Detect which cell encompasses the target text, then output its (x, y) center coordinate. 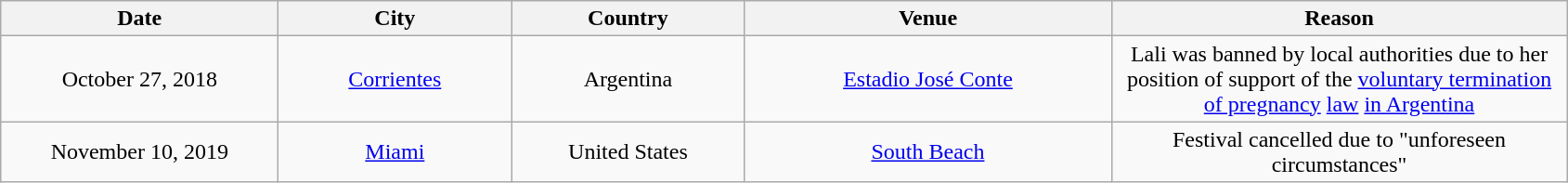
Country (628, 19)
Estadio José Conte (928, 79)
October 27, 2018 (139, 79)
Venue (928, 19)
Festival cancelled due to "unforeseen circumstances" (1339, 152)
Date (139, 19)
City (395, 19)
November 10, 2019 (139, 152)
Reason (1339, 19)
South Beach (928, 152)
Corrientes (395, 79)
Argentina (628, 79)
Miami (395, 152)
United States (628, 152)
Lali was banned by local authorities due to her position of support of the voluntary termination of pregnancy law in Argentina (1339, 79)
